Output the [x, y] coordinate of the center of the cell containing the given text.  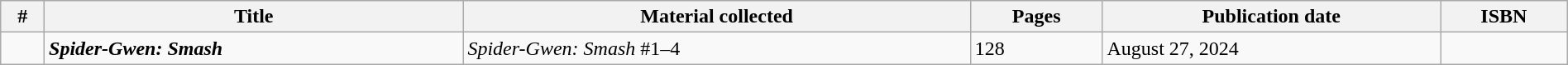
Spider-Gwen: Smash [254, 48]
Title [254, 17]
Material collected [716, 17]
128 [1036, 48]
ISBN [1504, 17]
# [23, 17]
Publication date [1272, 17]
Spider-Gwen: Smash #1–4 [716, 48]
August 27, 2024 [1272, 48]
Pages [1036, 17]
